Locate the cell with the specified text and output its [X, Y] center coordinate. 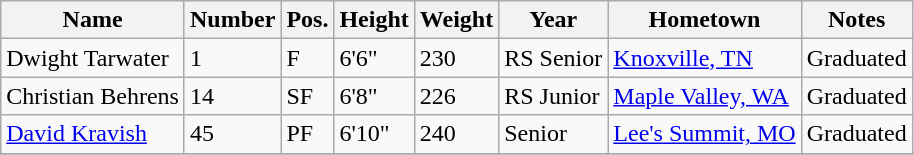
Knoxville, TN [704, 58]
226 [456, 96]
Weight [456, 20]
240 [456, 134]
6'8" [374, 96]
14 [232, 96]
David Kravish [93, 134]
Christian Behrens [93, 96]
Number [232, 20]
Maple Valley, WA [704, 96]
Senior [554, 134]
Year [554, 20]
6'6" [374, 58]
45 [232, 134]
6'10" [374, 134]
F [308, 58]
SF [308, 96]
Lee's Summit, MO [704, 134]
1 [232, 58]
Notes [856, 20]
RS Senior [554, 58]
230 [456, 58]
Name [93, 20]
Hometown [704, 20]
Pos. [308, 20]
PF [308, 134]
Dwight Tarwater [93, 58]
Height [374, 20]
RS Junior [554, 96]
